Output the (X, Y) coordinate of the center of the cell containing the given text.  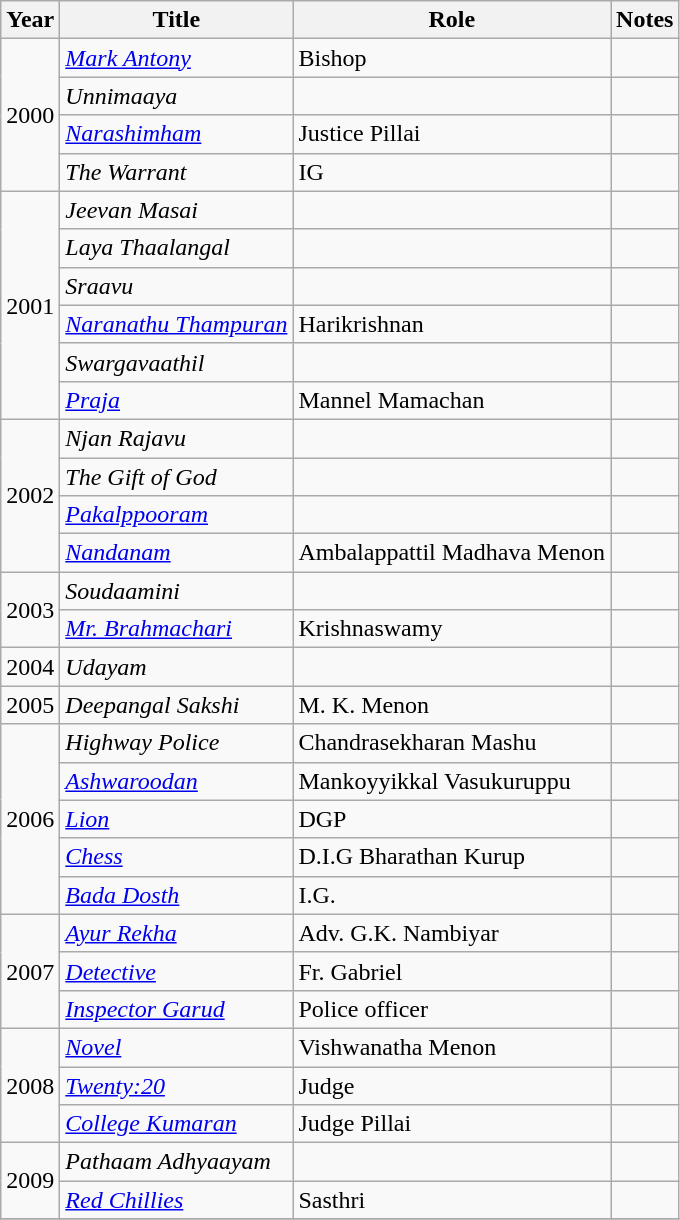
Soudaamini (176, 591)
Ayur Rekha (176, 933)
Role (452, 20)
Bishop (452, 58)
Judge Pillai (452, 1124)
Narashimham (176, 134)
Justice Pillai (452, 134)
Swargavaathil (176, 362)
Mr. Brahmachari (176, 629)
Krishnaswamy (452, 629)
Vishwanatha Menon (452, 1047)
Highway Police (176, 743)
Mark Antony (176, 58)
Sraavu (176, 286)
Lion (176, 819)
2000 (30, 115)
2002 (30, 495)
Year (30, 20)
Notes (645, 20)
2008 (30, 1085)
Praja (176, 400)
2004 (30, 667)
Novel (176, 1047)
Laya Thaalangal (176, 248)
The Gift of God (176, 477)
Inspector Garud (176, 1009)
Ambalappattil Madhava Menon (452, 553)
Unnimaaya (176, 96)
Mankoyyikkal Vasukuruppu (452, 781)
2005 (30, 705)
College Kumaran (176, 1124)
DGP (452, 819)
Title (176, 20)
Pakalppooram (176, 515)
Sasthri (452, 1200)
Deepangal Sakshi (176, 705)
Harikrishnan (452, 324)
Adv. G.K. Nambiyar (452, 933)
Nandanam (176, 553)
Red Chillies (176, 1200)
2006 (30, 819)
Pathaam Adhyaayam (176, 1162)
Detective (176, 971)
Njan Rajavu (176, 438)
Ashwaroodan (176, 781)
2001 (30, 305)
Police officer (452, 1009)
2009 (30, 1181)
Judge (452, 1085)
The Warrant (176, 172)
Naranathu Thampuran (176, 324)
D.I.G Bharathan Kurup (452, 857)
Mannel Mamachan (452, 400)
M. K. Menon (452, 705)
IG (452, 172)
Chandrasekharan Mashu (452, 743)
2003 (30, 610)
Udayam (176, 667)
Fr. Gabriel (452, 971)
Jeevan Masai (176, 210)
2007 (30, 971)
Chess (176, 857)
Bada Dosth (176, 895)
I.G. (452, 895)
Twenty:20 (176, 1085)
